Scan for the cell matching the given text and deliver its [X, Y] coordinate at center. 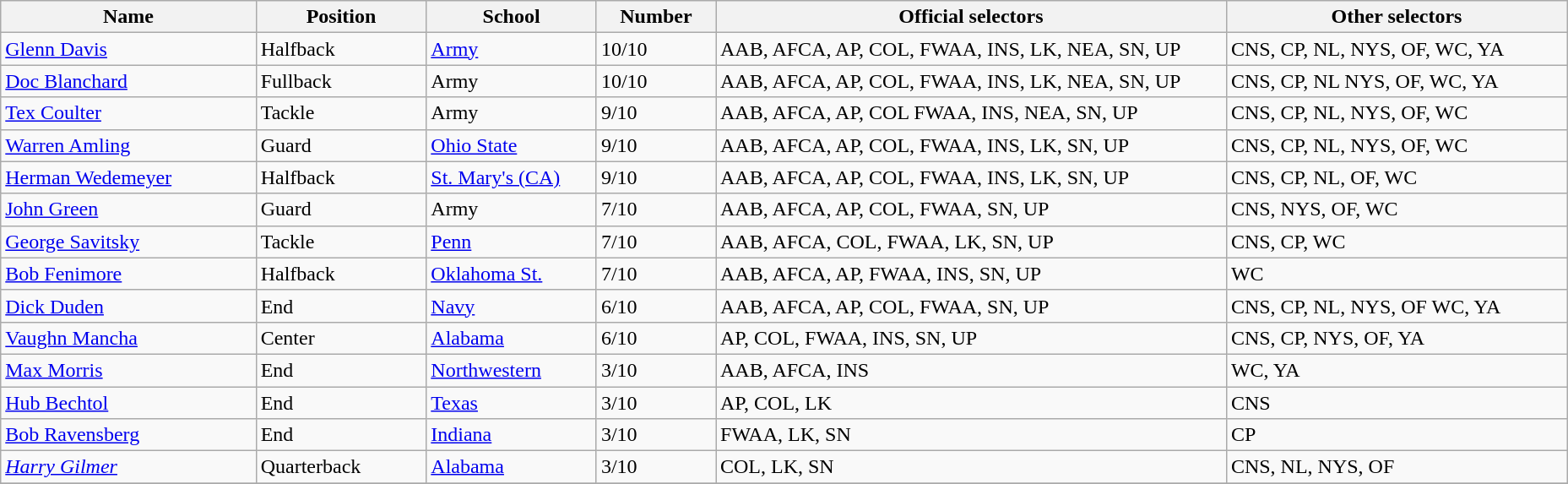
John Green [128, 209]
School [512, 17]
Hub Bechtol [128, 403]
CNS, NL, NYS, OF [1397, 467]
Center [341, 338]
WC [1397, 274]
CNS, CP, NYS, OF, YA [1397, 338]
Tex Coulter [128, 113]
Other selectors [1397, 17]
Texas [512, 403]
Bob Fenimore [128, 274]
Number [655, 17]
Ohio State [512, 145]
AP, COL, LK [971, 403]
AAB, AFCA, INS [971, 370]
CNS, CP, NL, NYS, OF, WC, YA [1397, 49]
CNS, CP, NL, NYS, OF WC, YA [1397, 306]
CNS, CP, WC [1397, 242]
Northwestern [512, 370]
AAB, AFCA, AP, FWAA, INS, SN, UP [971, 274]
CP [1397, 435]
Dick Duden [128, 306]
AAB, AFCA, AP, COL FWAA, INS, NEA, SN, UP [971, 113]
COL, LK, SN [971, 467]
CNS [1397, 403]
Penn [512, 242]
Herman Wedemeyer [128, 177]
Warren Amling [128, 145]
Harry Gilmer [128, 467]
Doc Blanchard [128, 81]
Name [128, 17]
AP, COL, FWAA, INS, SN, UP [971, 338]
Max Morris [128, 370]
Oklahoma St. [512, 274]
Position [341, 17]
Indiana [512, 435]
Fullback [341, 81]
Glenn Davis [128, 49]
Navy [512, 306]
CNS, CP, NL NYS, OF, WC, YA [1397, 81]
CNS, NYS, OF, WC [1397, 209]
George Savitsky [128, 242]
Bob Ravensberg [128, 435]
AAB, AFCA, COL, FWAA, LK, SN, UP [971, 242]
Quarterback [341, 467]
FWAA, LK, SN [971, 435]
St. Mary's (CA) [512, 177]
CNS, CP, NL, OF, WC [1397, 177]
Vaughn Mancha [128, 338]
Official selectors [971, 17]
WC, YA [1397, 370]
